Capture the cell that displays the provided text and extract its (x, y) central coordinate. 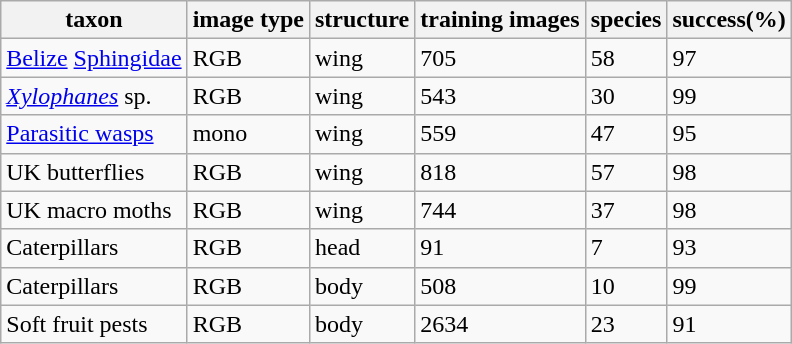
image type (248, 20)
success(%) (729, 20)
93 (729, 248)
head (362, 248)
559 (500, 134)
UK macro moths (94, 210)
mono (248, 134)
97 (729, 58)
taxon (94, 20)
543 (500, 96)
species (626, 20)
UK butterflies (94, 172)
37 (626, 210)
7 (626, 248)
705 (500, 58)
Belize Sphingidae (94, 58)
818 (500, 172)
95 (729, 134)
57 (626, 172)
58 (626, 58)
508 (500, 286)
744 (500, 210)
10 (626, 286)
30 (626, 96)
47 (626, 134)
23 (626, 324)
training images (500, 20)
Soft fruit pests (94, 324)
structure (362, 20)
Xylophanes sp. (94, 96)
2634 (500, 324)
Parasitic wasps (94, 134)
